Pinpoint the cell where the given text exists, returning its (x, y) midpoint coordinate. 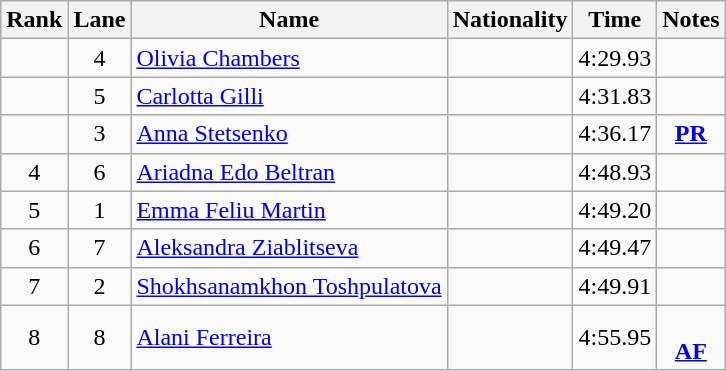
Shokhsanamkhon Toshpulatova (289, 286)
Carlotta Gilli (289, 96)
PR (691, 134)
Nationality (510, 20)
Olivia Chambers (289, 58)
4:36.17 (615, 134)
4:49.47 (615, 248)
Rank (34, 20)
3 (100, 134)
4:49.91 (615, 286)
4:48.93 (615, 172)
Name (289, 20)
4:49.20 (615, 210)
Notes (691, 20)
Time (615, 20)
AF (691, 338)
2 (100, 286)
Aleksandra Ziablitseva (289, 248)
4:29.93 (615, 58)
Anna Stetsenko (289, 134)
4:55.95 (615, 338)
Alani Ferreira (289, 338)
Lane (100, 20)
Emma Feliu Martin (289, 210)
4:31.83 (615, 96)
1 (100, 210)
Ariadna Edo Beltran (289, 172)
